Capture the cell that displays the provided text and extract its [X, Y] central coordinate. 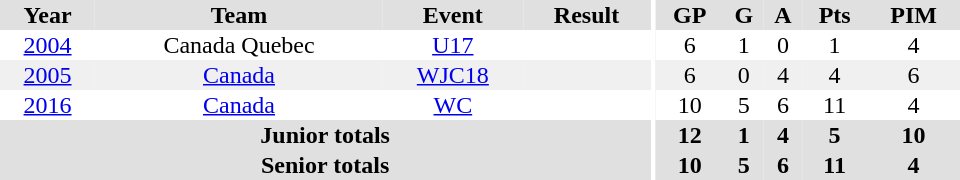
A [783, 15]
U17 [453, 45]
2016 [48, 105]
Result [586, 15]
GP [690, 15]
WJC18 [453, 75]
Pts [834, 15]
Junior totals [325, 135]
2004 [48, 45]
12 [690, 135]
G [744, 15]
Event [453, 15]
Year [48, 15]
2005 [48, 75]
Canada Quebec [239, 45]
Senior totals [325, 165]
WC [453, 105]
PIM [914, 15]
Team [239, 15]
